Determine the (X, Y) coordinate at the center of the cell enclosing the given text.  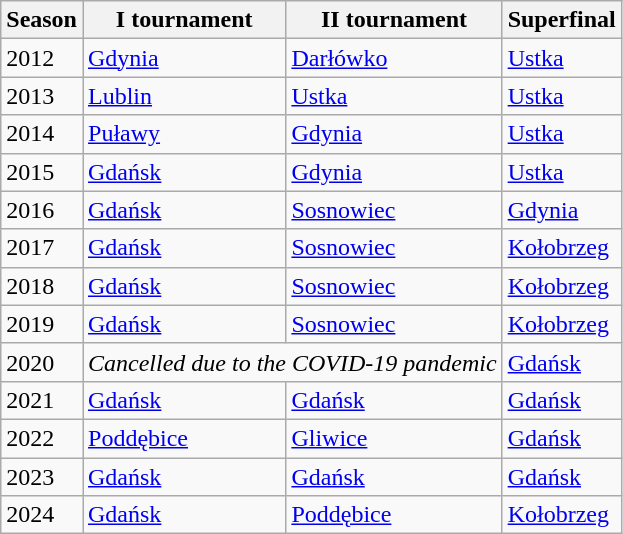
2019 (42, 324)
2024 (42, 515)
2017 (42, 248)
Superfinal (562, 20)
Darłówko (394, 58)
2023 (42, 477)
Lublin (184, 96)
2013 (42, 96)
2022 (42, 438)
Cancelled due to the COVID-19 pandemic (292, 362)
Gliwice (394, 438)
Season (42, 20)
2016 (42, 210)
2021 (42, 400)
Puławy (184, 134)
2015 (42, 172)
2018 (42, 286)
2014 (42, 134)
2012 (42, 58)
I tournament (184, 20)
II tournament (394, 20)
2020 (42, 362)
